Output the [x, y] coordinate of the center of the cell containing the given text.  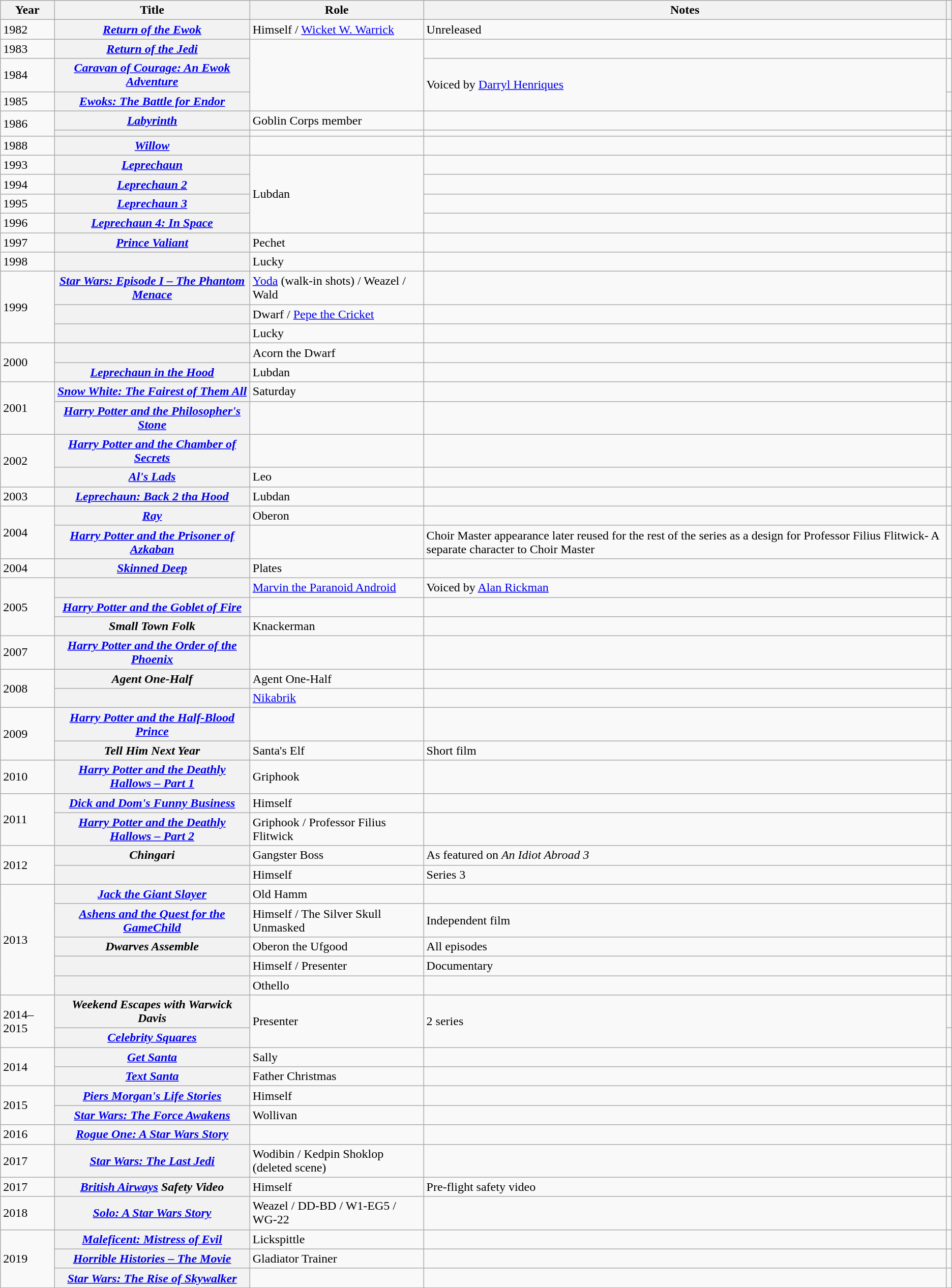
2012 [27, 865]
Harry Potter and the Deathly Hallows – Part 2 [152, 829]
Chingari [152, 855]
Othello [337, 985]
2001 [27, 408]
Harry Potter and the Chamber of Secrets [152, 451]
Short film [685, 751]
Leprechaun 2 [152, 184]
Plates [337, 568]
1984 [27, 75]
Marvin the Paranoid Android [337, 587]
Gladiator Trainer [337, 1259]
Snow White: The Fairest of Them All [152, 392]
Knackerman [337, 626]
Willow [152, 145]
2002 [27, 461]
1994 [27, 184]
Prince Valiant [152, 243]
2009 [27, 734]
2010 [27, 777]
Harry Potter and the Prisoner of Azkaban [152, 542]
1985 [27, 101]
1999 [27, 307]
Dwarf / Pepe the Cricket [337, 314]
Documentary [685, 966]
Year [27, 10]
Return of the Jedi [152, 49]
2011 [27, 820]
Himself / Wicket W. Warrick [337, 29]
Saturday [337, 392]
2014 [27, 1067]
Himself / Presenter [337, 966]
Ashens and the Quest for the GameChild [152, 920]
Voiced by Alan Rickman [685, 587]
Dwarves Assemble [152, 946]
Yoda (walk-in shots) / Weazel / Wald [337, 288]
Ray [152, 516]
Star Wars: The Last Jedi [152, 1160]
All episodes [685, 946]
Wodibin / Kedpin Shoklop (deleted scene) [337, 1160]
Harry Potter and the Order of the Phoenix [152, 653]
Pechet [337, 243]
Title [152, 10]
Lickspittle [337, 1239]
2014–2015 [27, 1021]
Himself / The Silver Skull Unmasked [337, 920]
Weekend Escapes with Warwick Davis [152, 1012]
1982 [27, 29]
Tell Him Next Year [152, 751]
Leprechaun [152, 165]
Unreleased [685, 29]
Notes [685, 10]
Wollivan [337, 1115]
Oberon [337, 516]
1998 [27, 262]
British Airways Safety Video [152, 1187]
Maleficent: Mistress of Evil [152, 1239]
2019 [27, 1259]
Rogue One: A Star Wars Story [152, 1134]
Pre-flight safety video [685, 1187]
2003 [27, 496]
Return of the Ewok [152, 29]
Independent film [685, 920]
2018 [27, 1213]
Leprechaun in the Hood [152, 372]
Griphook [337, 777]
Small Town Folk [152, 626]
Oberon the Ufgood [337, 946]
2000 [27, 363]
Get Santa [152, 1057]
Harry Potter and the Philosopher's Stone [152, 418]
Jack the Giant Slayer [152, 894]
Star Wars: The Force Awakens [152, 1115]
Labyrinth [152, 121]
1993 [27, 165]
Text Santa [152, 1076]
Santa's Elf [337, 751]
Star Wars: Episode I – The Phantom Menace [152, 288]
Solo: A Star Wars Story [152, 1213]
2015 [27, 1105]
1997 [27, 243]
Celebrity Squares [152, 1038]
1996 [27, 223]
Harry Potter and the Goblet of Fire [152, 607]
Leprechaun: Back 2 tha Hood [152, 496]
2016 [27, 1134]
Presenter [337, 1021]
Al's Lads [152, 477]
Caravan of Courage: An Ewok Adventure [152, 75]
Gangster Boss [337, 855]
Old Hamm [337, 894]
Leprechaun 3 [152, 203]
Voiced by Darryl Henriques [685, 84]
Leprechaun 4: In Space [152, 223]
Acorn the Dwarf [337, 353]
As featured on An Idiot Abroad 3 [685, 855]
Nikabrik [337, 698]
Choir Master appearance later reused for the rest of the series as a design for Professor Filius Flitwick- A separate character to Choir Master [685, 542]
Ewoks: The Battle for Endor [152, 101]
2005 [27, 607]
1988 [27, 145]
Sally [337, 1057]
1983 [27, 49]
Father Christmas [337, 1076]
Weazel / DD-BD / W1-EG5 / WG-22 [337, 1213]
Horrible Histories – The Movie [152, 1259]
2007 [27, 653]
Role [337, 10]
Star Wars: The Rise of Skywalker [152, 1278]
Series 3 [685, 875]
Leo [337, 477]
Skinned Deep [152, 568]
2 series [685, 1021]
2013 [27, 940]
Piers Morgan's Life Stories [152, 1096]
Goblin Corps member [337, 121]
Dick and Dom's Funny Business [152, 803]
Harry Potter and the Half-Blood Prince [152, 724]
2008 [27, 688]
1986 [27, 123]
Harry Potter and the Deathly Hallows – Part 1 [152, 777]
Griphook / Professor Filius Flitwick [337, 829]
1995 [27, 203]
